Identify which cell holds the provided text, then report its (X, Y) central coordinate. 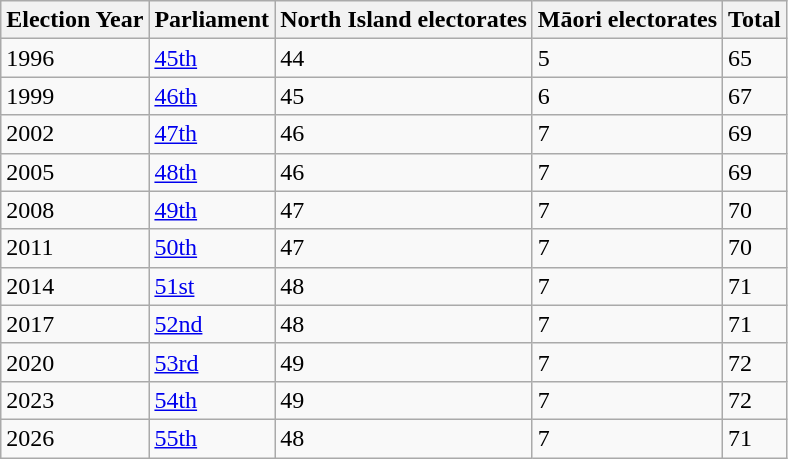
Total (755, 20)
49th (212, 210)
Māori electorates (627, 20)
2002 (75, 134)
67 (755, 96)
2020 (75, 362)
2017 (75, 324)
50th (212, 248)
1996 (75, 58)
2008 (75, 210)
44 (404, 58)
2026 (75, 438)
2005 (75, 172)
46th (212, 96)
45 (404, 96)
47th (212, 134)
Parliament (212, 20)
45th (212, 58)
53rd (212, 362)
North Island electorates (404, 20)
48th (212, 172)
1999 (75, 96)
55th (212, 438)
51st (212, 286)
52nd (212, 324)
2014 (75, 286)
6 (627, 96)
2023 (75, 400)
65 (755, 58)
2011 (75, 248)
5 (627, 58)
54th (212, 400)
Election Year (75, 20)
